For the text-containing cell, return its midpoint in [x, y] coordinate format. 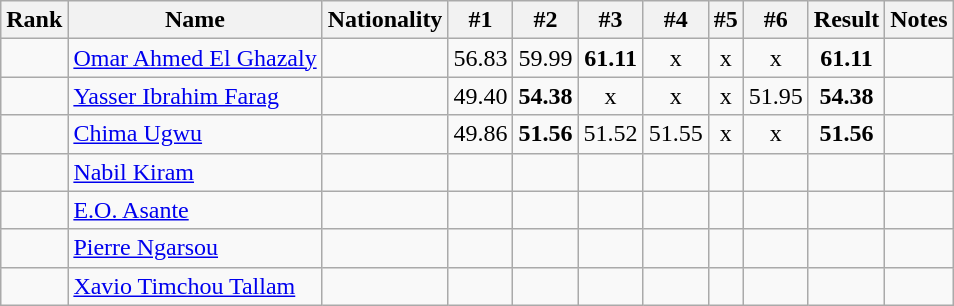
Omar Ahmed El Ghazaly [195, 58]
#4 [676, 20]
E.O. Asante [195, 210]
Chima Ugwu [195, 134]
Nationality [385, 20]
Notes [919, 20]
Result [846, 20]
#5 [726, 20]
49.86 [480, 134]
51.95 [776, 96]
#2 [546, 20]
Pierre Ngarsou [195, 248]
Xavio Timchou Tallam [195, 286]
#3 [610, 20]
51.52 [610, 134]
49.40 [480, 96]
Yasser Ibrahim Farag [195, 96]
56.83 [480, 58]
Name [195, 20]
#1 [480, 20]
#6 [776, 20]
Nabil Kiram [195, 172]
51.55 [676, 134]
59.99 [546, 58]
Rank [34, 20]
